Locate the cell with the specified text and output its (X, Y) center coordinate. 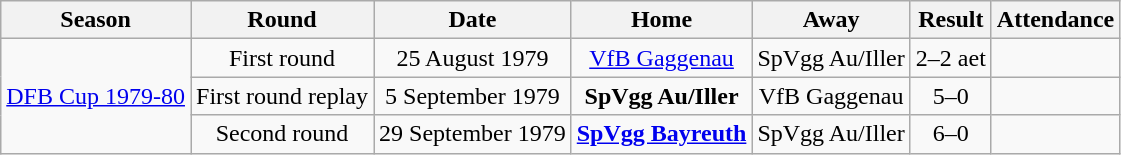
Season (96, 20)
Date (473, 20)
Round (282, 20)
DFB Cup 1979-80 (96, 96)
5 September 1979 (473, 96)
25 August 1979 (473, 58)
Result (950, 20)
SpVgg Bayreuth (662, 134)
5–0 (950, 96)
6–0 (950, 134)
29 September 1979 (473, 134)
First round (282, 58)
Home (662, 20)
2–2 aet (950, 58)
Away (831, 20)
First round replay (282, 96)
Second round (282, 134)
Attendance (1055, 20)
